Return [X, Y] of the center of cell containing provided text 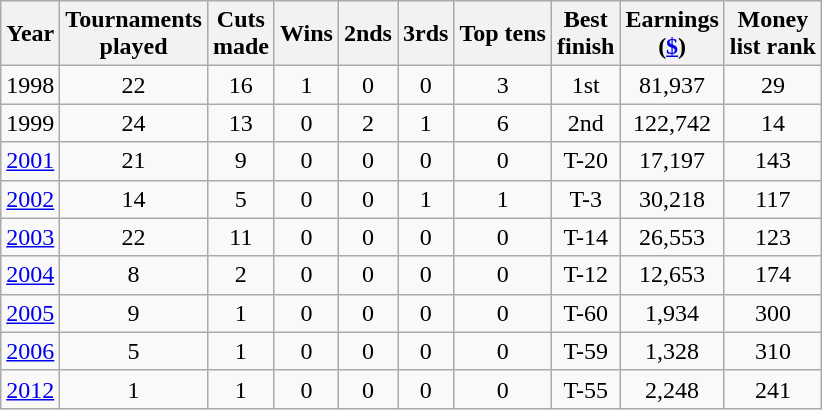
T-3 [585, 199]
24 [134, 123]
81,937 [672, 85]
2nds [368, 34]
2nd [585, 123]
Wins [306, 34]
2005 [30, 313]
T-14 [585, 237]
11 [240, 237]
3rds [426, 34]
1998 [30, 85]
Year [30, 34]
123 [772, 237]
2003 [30, 237]
Top tens [503, 34]
1st [585, 85]
30,218 [672, 199]
T-20 [585, 161]
2004 [30, 275]
117 [772, 199]
1999 [30, 123]
Cuts made [240, 34]
143 [772, 161]
2006 [30, 351]
2012 [30, 389]
174 [772, 275]
300 [772, 313]
Earnings($) [672, 34]
17,197 [672, 161]
T-60 [585, 313]
21 [134, 161]
2,248 [672, 389]
T-12 [585, 275]
T-55 [585, 389]
16 [240, 85]
1,328 [672, 351]
2001 [30, 161]
8 [134, 275]
T-59 [585, 351]
310 [772, 351]
13 [240, 123]
3 [503, 85]
2002 [30, 199]
Bestfinish [585, 34]
122,742 [672, 123]
12,653 [672, 275]
Moneylist rank [772, 34]
241 [772, 389]
1,934 [672, 313]
29 [772, 85]
26,553 [672, 237]
6 [503, 123]
Tournaments played [134, 34]
